Find where the given text appears and provide that cell's center as (x, y) coordinate. 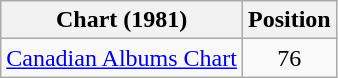
Canadian Albums Chart (122, 58)
76 (289, 58)
Position (289, 20)
Chart (1981) (122, 20)
